Capture the cell that displays the provided text and extract its [x, y] central coordinate. 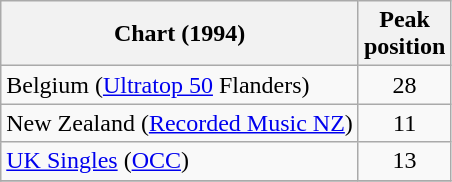
13 [404, 161]
28 [404, 85]
Peakposition [404, 34]
Chart (1994) [180, 34]
Belgium (Ultratop 50 Flanders) [180, 85]
New Zealand (Recorded Music NZ) [180, 123]
11 [404, 123]
UK Singles (OCC) [180, 161]
